Capture the cell that displays the provided text and extract its (x, y) central coordinate. 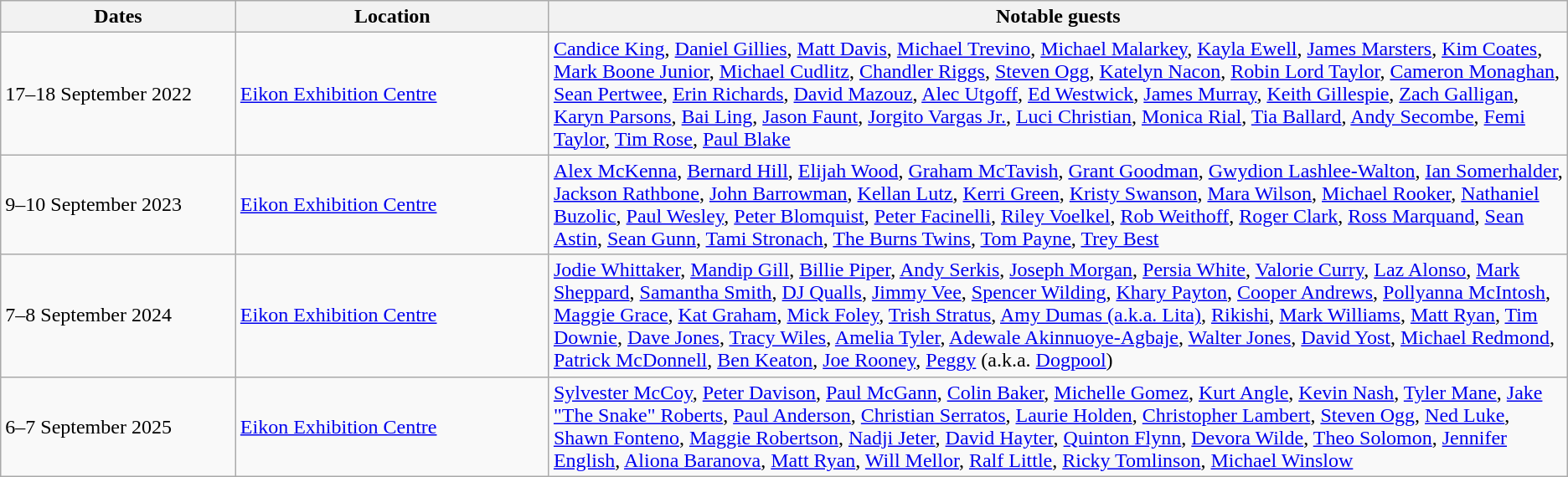
Dates (119, 17)
6–7 September 2025 (119, 427)
7–8 September 2024 (119, 315)
9–10 September 2023 (119, 204)
Location (392, 17)
Notable guests (1058, 17)
17–18 September 2022 (119, 94)
